Detect which cell encompasses the target text, then output its [X, Y] center coordinate. 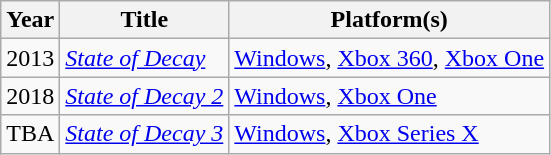
State of Decay 3 [144, 134]
2018 [30, 96]
State of Decay 2 [144, 96]
Year [30, 20]
Title [144, 20]
Platform(s) [390, 20]
TBA [30, 134]
2013 [30, 58]
Windows, Xbox One [390, 96]
Windows, Xbox 360, Xbox One [390, 58]
State of Decay [144, 58]
Windows, Xbox Series X [390, 134]
